Scan for the cell matching the given text and deliver its [X, Y] coordinate at center. 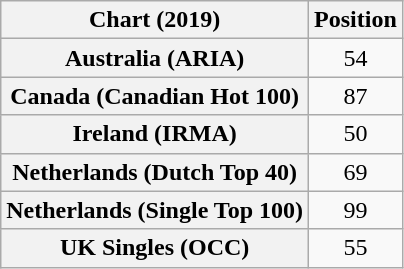
99 [356, 210]
Netherlands (Dutch Top 40) [155, 172]
Netherlands (Single Top 100) [155, 210]
54 [356, 58]
50 [356, 134]
UK Singles (OCC) [155, 248]
Australia (ARIA) [155, 58]
Position [356, 20]
55 [356, 248]
Chart (2019) [155, 20]
69 [356, 172]
Canada (Canadian Hot 100) [155, 96]
Ireland (IRMA) [155, 134]
87 [356, 96]
